Detect which cell encompasses the target text, then output its [x, y] center coordinate. 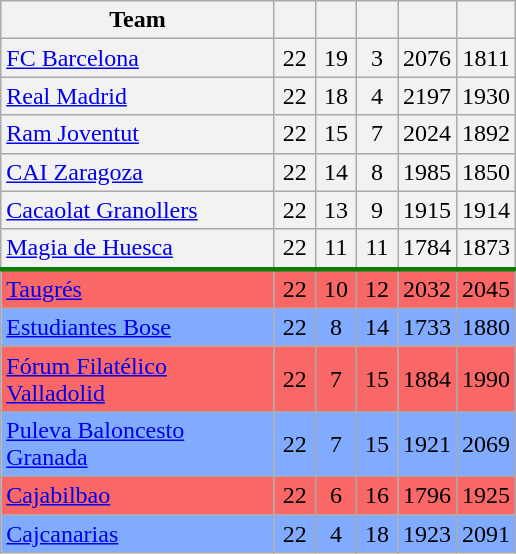
6 [336, 495]
Estudiantes Bose [138, 327]
1923 [428, 533]
Cajabilbao [138, 495]
2024 [428, 134]
3 [376, 58]
10 [336, 289]
1930 [486, 96]
1733 [428, 327]
FC Barcelona [138, 58]
Magia de Huesca [138, 249]
9 [376, 210]
2197 [428, 96]
12 [376, 289]
2069 [486, 444]
1811 [486, 58]
Team [138, 20]
Puleva Baloncesto Granada [138, 444]
2032 [428, 289]
1892 [486, 134]
2045 [486, 289]
Cajcanarias [138, 533]
1796 [428, 495]
Taugrés [138, 289]
1985 [428, 172]
1873 [486, 249]
1990 [486, 378]
1925 [486, 495]
Real Madrid [138, 96]
19 [336, 58]
2076 [428, 58]
Fórum Filatélico Valladolid [138, 378]
1884 [428, 378]
1880 [486, 327]
16 [376, 495]
13 [336, 210]
2091 [486, 533]
1784 [428, 249]
Ram Joventut [138, 134]
1914 [486, 210]
CAI Zaragoza [138, 172]
1915 [428, 210]
Cacaolat Granollers [138, 210]
1850 [486, 172]
1921 [428, 444]
